Pinpoint the cell where the given text exists, returning its (x, y) midpoint coordinate. 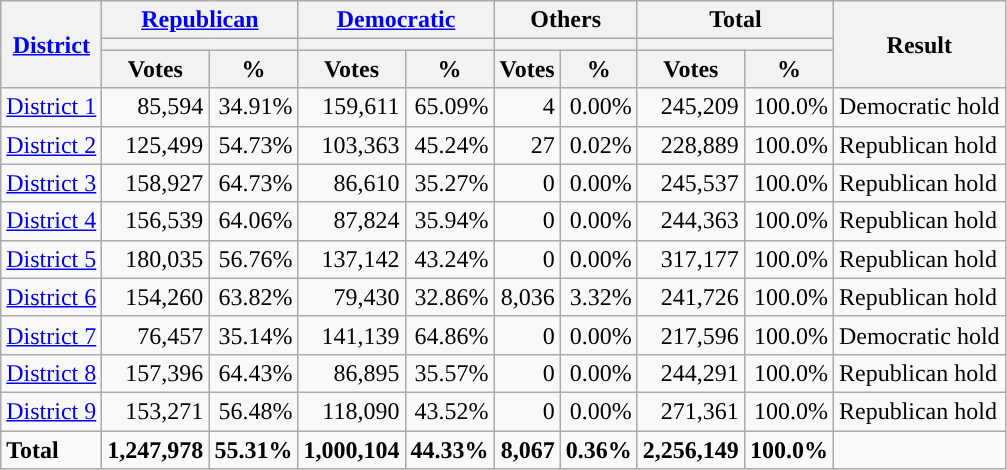
125,499 (156, 145)
2,256,149 (690, 449)
317,177 (690, 259)
Others (566, 20)
55.31% (254, 449)
86,895 (352, 373)
District 7 (52, 335)
103,363 (352, 145)
1,000,104 (352, 449)
158,927 (156, 183)
Result (919, 44)
56.76% (254, 259)
156,539 (156, 221)
4 (527, 107)
217,596 (690, 335)
35.14% (254, 335)
64.86% (450, 335)
271,361 (690, 411)
8,036 (527, 297)
245,537 (690, 183)
District 9 (52, 411)
27 (527, 145)
3.32% (598, 297)
86,610 (352, 183)
79,430 (352, 297)
63.82% (254, 297)
244,363 (690, 221)
32.86% (450, 297)
District 6 (52, 297)
64.73% (254, 183)
1,247,978 (156, 449)
64.43% (254, 373)
118,090 (352, 411)
244,291 (690, 373)
87,824 (352, 221)
District 4 (52, 221)
43.24% (450, 259)
35.94% (450, 221)
District (52, 44)
64.06% (254, 221)
157,396 (156, 373)
153,271 (156, 411)
228,889 (690, 145)
137,142 (352, 259)
154,260 (156, 297)
141,139 (352, 335)
District 5 (52, 259)
District 8 (52, 373)
Republican (200, 20)
0.36% (598, 449)
Democratic (396, 20)
54.73% (254, 145)
44.33% (450, 449)
34.91% (254, 107)
65.09% (450, 107)
8,067 (527, 449)
159,611 (352, 107)
180,035 (156, 259)
District 3 (52, 183)
District 1 (52, 107)
43.52% (450, 411)
245,209 (690, 107)
0.02% (598, 145)
85,594 (156, 107)
76,457 (156, 335)
45.24% (450, 145)
35.57% (450, 373)
56.48% (254, 411)
241,726 (690, 297)
35.27% (450, 183)
District 2 (52, 145)
